Capture the cell that displays the provided text and extract its [x, y] central coordinate. 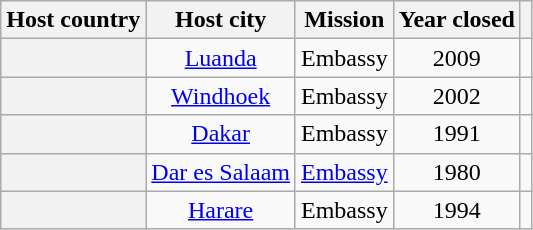
2002 [456, 96]
Mission [344, 20]
2009 [456, 58]
Dar es Salaam [221, 172]
Host city [221, 20]
Windhoek [221, 96]
Luanda [221, 58]
1991 [456, 134]
Host country [74, 20]
Harare [221, 210]
1994 [456, 210]
1980 [456, 172]
Year closed [456, 20]
Dakar [221, 134]
